Scan for the cell matching the given text and deliver its (x, y) coordinate at center. 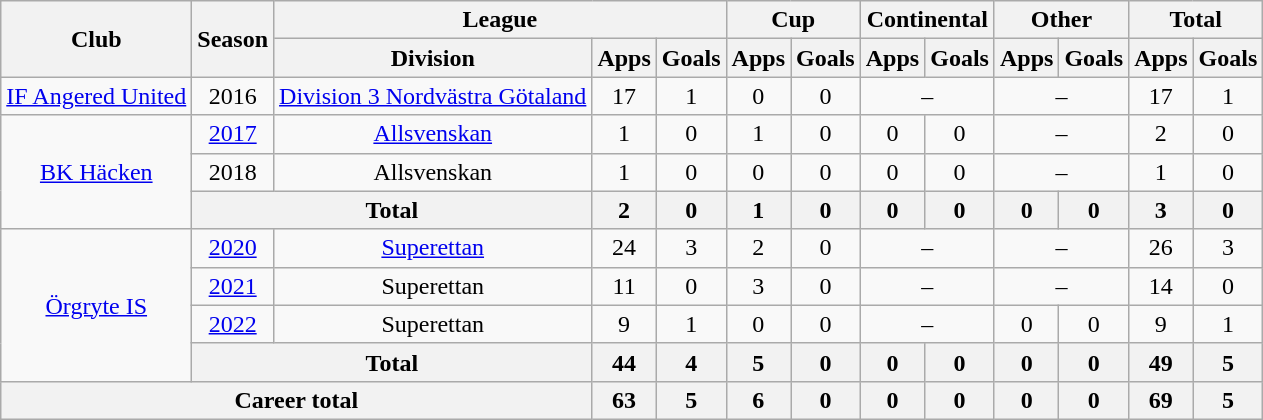
Season (233, 39)
Continental (927, 20)
League (500, 20)
26 (1161, 248)
6 (758, 400)
BK Häcken (96, 172)
Örgryte IS (96, 305)
4 (691, 362)
14 (1161, 286)
2022 (233, 324)
63 (624, 400)
11 (624, 286)
2021 (233, 286)
Club (96, 39)
44 (624, 362)
Division 3 Nordvästra Götaland (433, 96)
Cup (793, 20)
2020 (233, 248)
2018 (233, 172)
IF Angered United (96, 96)
Career total (296, 400)
24 (624, 248)
Division (433, 58)
69 (1161, 400)
2017 (233, 134)
49 (1161, 362)
2016 (233, 96)
Other (1061, 20)
